Pinpoint the cell where the given text exists, returning its [x, y] midpoint coordinate. 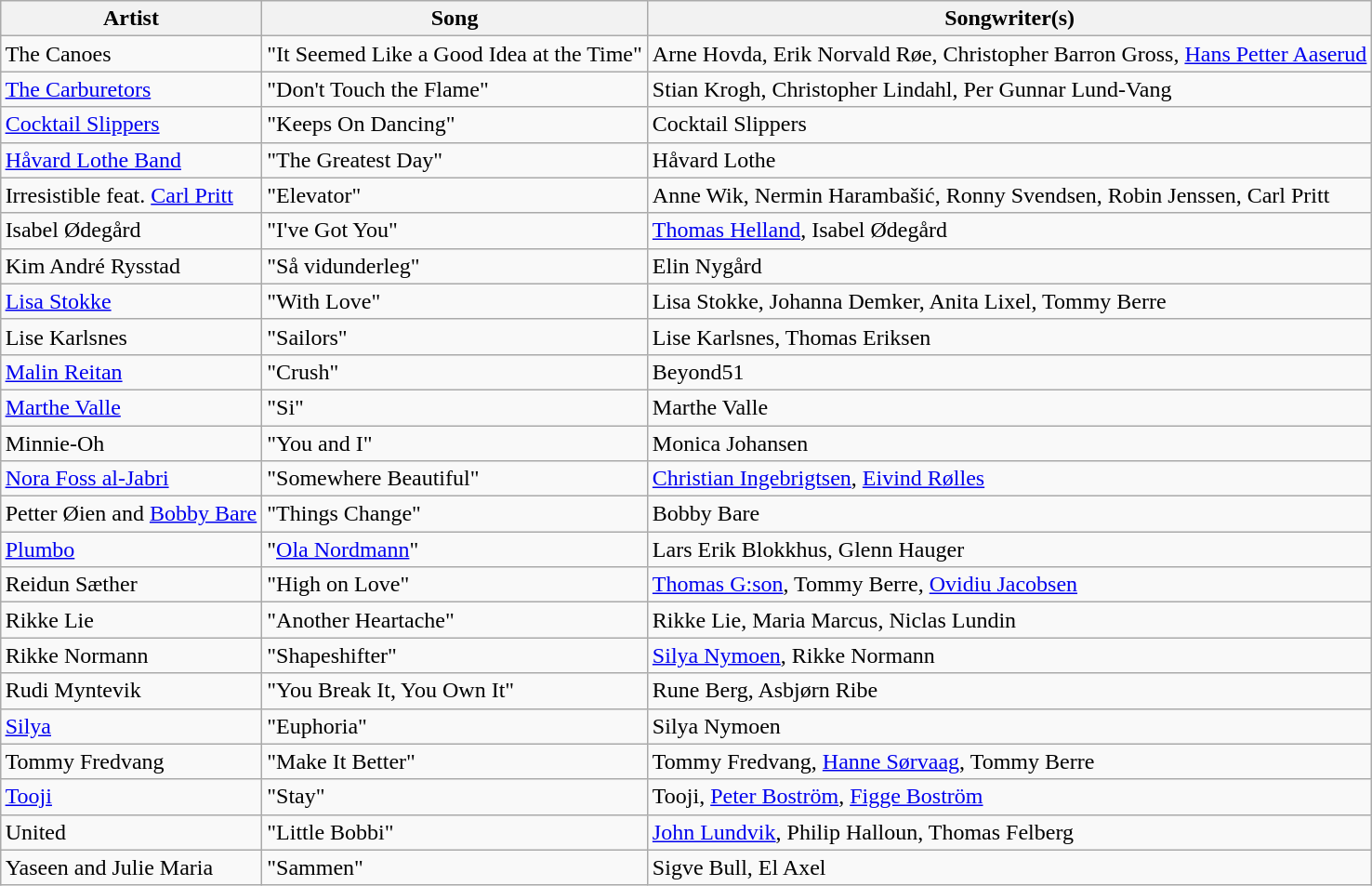
Malin Reitan [131, 372]
John Lundvik, Philip Halloun, Thomas Felberg [1009, 832]
Stian Krogh, Christopher Lindahl, Per Gunnar Lund-Vang [1009, 89]
Rune Berg, Asbjørn Ribe [1009, 691]
"Keeps On Dancing" [455, 125]
Beyond51 [1009, 372]
"With Love" [455, 301]
Christian Ingebrigtsen, Eivind Rølles [1009, 479]
"Another Heartache" [455, 620]
Elin Nygård [1009, 266]
Nora Foss al-Jabri [131, 479]
"It Seemed Like a Good Idea at the Time" [455, 54]
"The Greatest Day" [455, 160]
Silya Nymoen [1009, 726]
Rikke Lie, Maria Marcus, Niclas Lundin [1009, 620]
"Sammen" [455, 867]
"Shapeshifter" [455, 655]
Rudi Myntevik [131, 691]
The Carburetors [131, 89]
"Things Change" [455, 514]
"Ola Nordmann" [455, 549]
The Canoes [131, 54]
Kim André Rysstad [131, 266]
Artist [131, 19]
"Euphoria" [455, 726]
Plumbo [131, 549]
"High on Love" [455, 585]
"Sailors" [455, 337]
Song [455, 19]
Anne Wik, Nermin Harambašić, Ronny Svendsen, Robin Jenssen, Carl Pritt [1009, 195]
Lisa Stokke, Johanna Demker, Anita Lixel, Tommy Berre [1009, 301]
Tommy Fredvang [131, 761]
Silya [131, 726]
"Elevator" [455, 195]
Tooji, Peter Boström, Figge Boström [1009, 797]
Petter Øien and Bobby Bare [131, 514]
Lise Karlsnes, Thomas Eriksen [1009, 337]
Sigve Bull, El Axel [1009, 867]
Bobby Bare [1009, 514]
Isabel Ødegård [131, 231]
Songwriter(s) [1009, 19]
"Stay" [455, 797]
Håvard Lothe Band [131, 160]
Irresistible feat. Carl Pritt [131, 195]
Håvard Lothe [1009, 160]
Rikke Lie [131, 620]
"Si" [455, 407]
Minnie-Oh [131, 443]
"I've Got You" [455, 231]
Tooji [131, 797]
United [131, 832]
Monica Johansen [1009, 443]
"You and I" [455, 443]
"Make It Better" [455, 761]
Tommy Fredvang, Hanne Sørvaag, Tommy Berre [1009, 761]
Thomas G:son, Tommy Berre, Ovidiu Jacobsen [1009, 585]
"You Break It, You Own It" [455, 691]
Reidun Sæther [131, 585]
"Crush" [455, 372]
Thomas Helland, Isabel Ødegård [1009, 231]
Silya Nymoen, Rikke Normann [1009, 655]
Yaseen and Julie Maria [131, 867]
Lisa Stokke [131, 301]
Lise Karlsnes [131, 337]
"Somewhere Beautiful" [455, 479]
Rikke Normann [131, 655]
"Don't Touch the Flame" [455, 89]
"Så vidunderleg" [455, 266]
Lars Erik Blokkhus, Glenn Hauger [1009, 549]
Arne Hovda, Erik Norvald Røe, Christopher Barron Gross, Hans Petter Aaserud [1009, 54]
"Little Bobbi" [455, 832]
